Identify which cell holds the provided text, then report its [X, Y] central coordinate. 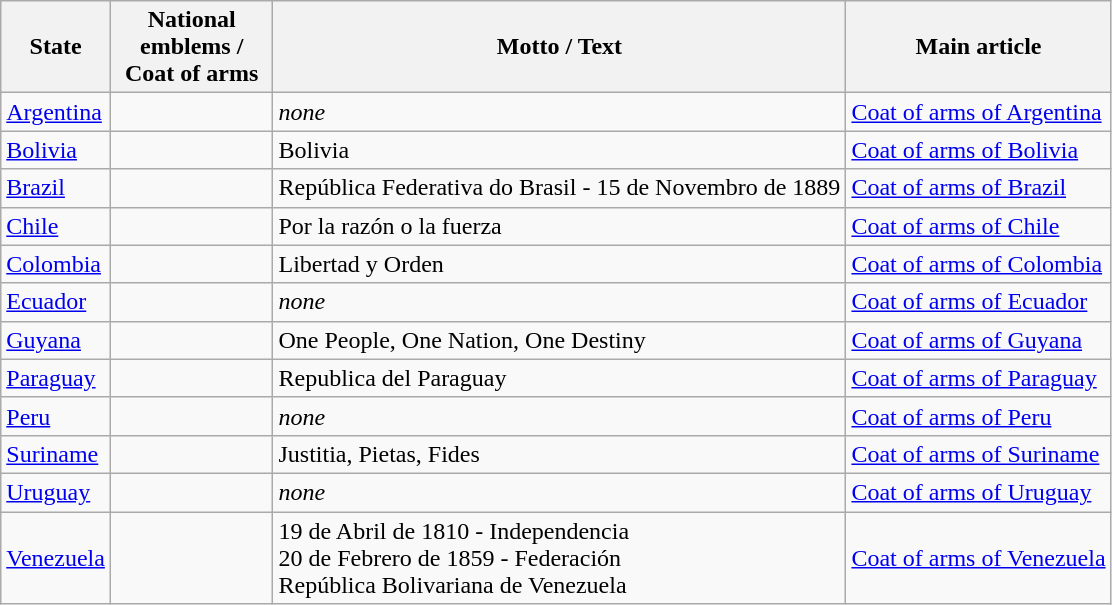
Argentina [56, 112]
Coat of arms of Suriname [978, 454]
Brazil [56, 188]
Colombia [56, 264]
Justitia, Pietas, Fides [560, 454]
Por la razón o la fuerza [560, 226]
19 de Abril de 1810 - Independencia20 de Febrero de 1859 - FederaciónRepública Bolivariana de Venezuela [560, 558]
Coat of arms of Uruguay [978, 492]
Republica del Paraguay [560, 378]
Coat of arms of Brazil [978, 188]
Coat of arms of Paraguay [978, 378]
Peru [56, 416]
Suriname [56, 454]
Coat of arms of Argentina [978, 112]
Coat of arms of Chile [978, 226]
Coat of arms of Guyana [978, 340]
Ecuador [56, 302]
Motto / Text [560, 47]
Coat of arms of Colombia [978, 264]
Venezuela [56, 558]
Uruguay [56, 492]
Chile [56, 226]
Coat of arms of Ecuador [978, 302]
Main article [978, 47]
Coat of arms of Bolivia [978, 150]
National emblems / Coat of arms [192, 47]
Libertad y Orden [560, 264]
Coat of arms of Peru [978, 416]
One People, One Nation, One Destiny [560, 340]
Coat of arms of Venezuela [978, 558]
Guyana [56, 340]
Paraguay [56, 378]
State [56, 47]
República Federativa do Brasil - 15 de Novembro de 1889 [560, 188]
